Determine the [X, Y] coordinate at the center of the cell enclosing the given text.  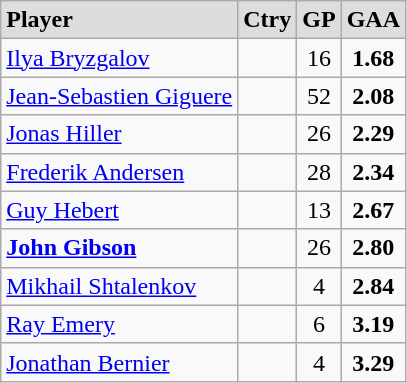
2.80 [373, 248]
Player [120, 20]
2.29 [373, 134]
3.29 [373, 362]
Ctry [268, 20]
2.67 [373, 210]
3.19 [373, 324]
Ray Emery [120, 324]
2.34 [373, 172]
1.68 [373, 58]
Guy Hebert [120, 210]
16 [319, 58]
Jean-Sebastien Giguere [120, 96]
GP [319, 20]
Jonathan Bernier [120, 362]
John Gibson [120, 248]
2.08 [373, 96]
Ilya Bryzgalov [120, 58]
Jonas Hiller [120, 134]
GAA [373, 20]
Frederik Andersen [120, 172]
28 [319, 172]
52 [319, 96]
2.84 [373, 286]
6 [319, 324]
Mikhail Shtalenkov [120, 286]
13 [319, 210]
